Determine the [x, y] coordinate at the center of the cell enclosing the given text.  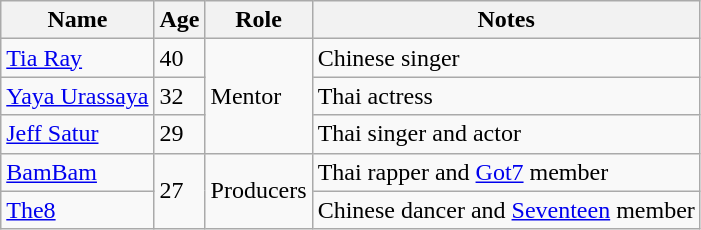
29 [180, 134]
Tia Ray [78, 58]
Thai actress [506, 96]
Notes [506, 20]
Mentor [258, 96]
Chinese dancer and Seventeen member [506, 210]
BamBam [78, 172]
The8 [78, 210]
Name [78, 20]
40 [180, 58]
Jeff Satur [78, 134]
Chinese singer [506, 58]
Thai singer and actor [506, 134]
27 [180, 191]
32 [180, 96]
Thai rapper and Got7 member [506, 172]
Role [258, 20]
Yaya Urassaya [78, 96]
Producers [258, 191]
Age [180, 20]
